Determine the (x, y) coordinate at the center of the cell enclosing the given text.  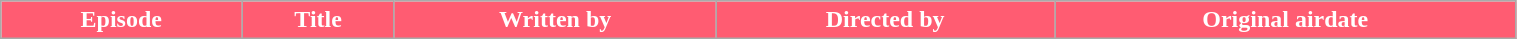
Original airdate (1285, 20)
Written by (554, 20)
Title (318, 20)
Directed by (886, 20)
Episode (122, 20)
